For the text-containing cell, return its midpoint in [x, y] coordinate format. 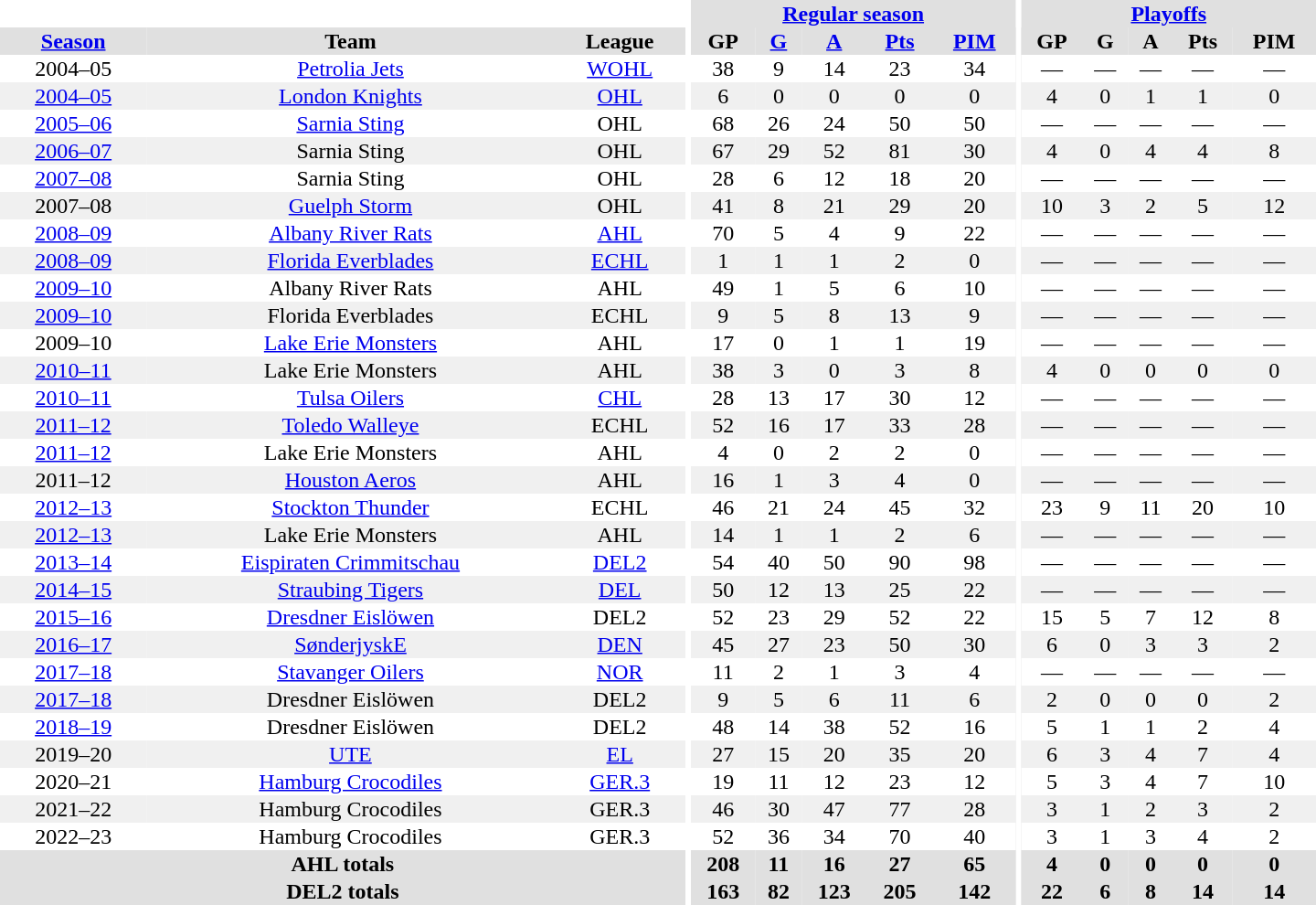
2006–07 [73, 151]
2015–16 [73, 617]
33 [900, 425]
2013–14 [73, 562]
Houston Aeros [350, 480]
36 [779, 836]
2022–23 [73, 836]
65 [974, 864]
32 [974, 507]
163 [723, 891]
DEL2 totals [343, 891]
EL [620, 754]
77 [900, 809]
82 [779, 891]
Season [73, 41]
2018–19 [73, 727]
SønderjyskE [350, 644]
UTE [350, 754]
Playoffs [1168, 14]
Petrolia Jets [350, 69]
League [620, 41]
DEN [620, 644]
2021–22 [73, 809]
35 [900, 754]
208 [723, 864]
Regular season [854, 14]
DEL [620, 590]
2016–17 [73, 644]
25 [900, 590]
2014–15 [73, 590]
26 [779, 123]
Guelph Storm [350, 206]
Toledo Walleye [350, 425]
NOR [620, 672]
90 [900, 562]
48 [723, 727]
18 [900, 178]
49 [723, 288]
WOHL [620, 69]
142 [974, 891]
68 [723, 123]
London Knights [350, 96]
CHL [620, 398]
54 [723, 562]
AHL totals [343, 864]
2005–06 [73, 123]
81 [900, 151]
Eispiraten Crimmitschau [350, 562]
2019–20 [73, 754]
47 [834, 809]
2020–21 [73, 782]
41 [723, 206]
Stockton Thunder [350, 507]
Tulsa Oilers [350, 398]
Stavanger Oilers [350, 672]
123 [834, 891]
98 [974, 562]
Straubing Tigers [350, 590]
67 [723, 151]
205 [900, 891]
Team [350, 41]
